Pinpoint the cell where the given text exists, returning its (X, Y) midpoint coordinate. 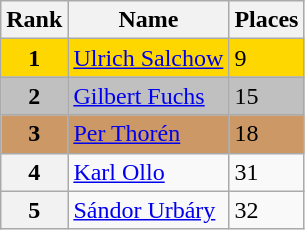
15 (266, 96)
9 (266, 58)
Per Thorén (148, 134)
3 (34, 134)
Name (148, 20)
32 (266, 210)
Sándor Urbáry (148, 210)
Places (266, 20)
Gilbert Fuchs (148, 96)
2 (34, 96)
Rank (34, 20)
Ulrich Salchow (148, 58)
31 (266, 172)
5 (34, 210)
1 (34, 58)
4 (34, 172)
18 (266, 134)
Karl Ollo (148, 172)
